Detect which cell encompasses the target text, then output its (x, y) center coordinate. 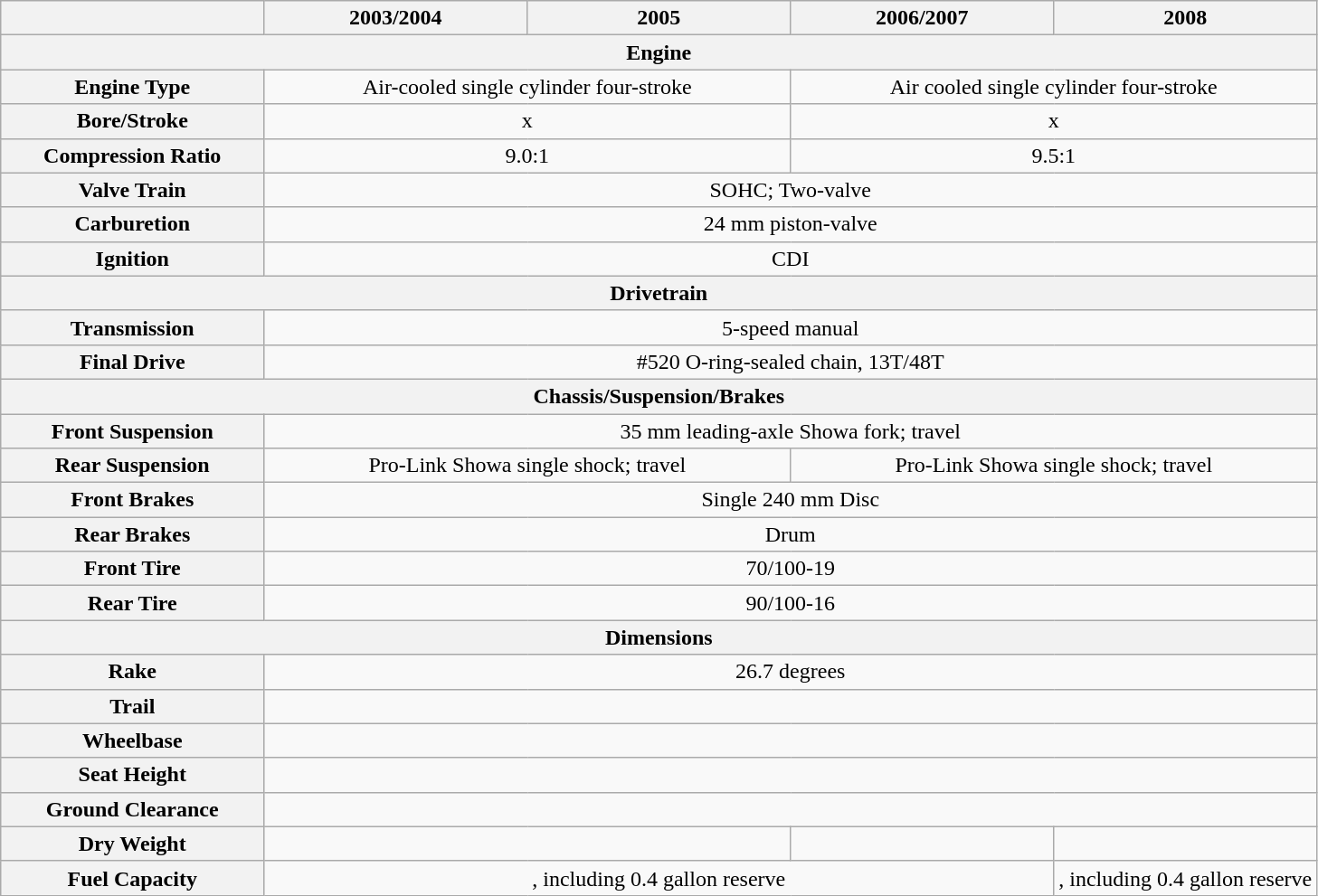
Wheelbase (132, 740)
Engine (659, 52)
#520 O-ring-sealed chain, 13T/48T (791, 362)
SOHC; Two-valve (791, 190)
Front Brakes (132, 500)
Engine Type (132, 87)
Front Tire (132, 569)
Chassis/Suspension/Brakes (659, 396)
Valve Train (132, 190)
Trail (132, 706)
Drivetrain (659, 293)
24 mm piston-valve (791, 224)
Rear Tire (132, 603)
Rear Brakes (132, 534)
9.5:1 (1054, 156)
Ground Clearance (132, 809)
2008 (1185, 18)
2003/2004 (396, 18)
2006/2007 (923, 18)
Carburetion (132, 224)
26.7 degrees (791, 672)
Front Suspension (132, 431)
35 mm leading-axle Showa fork; travel (791, 431)
CDI (791, 259)
Rake (132, 672)
Dry Weight (132, 844)
Single 240 mm Disc (791, 500)
Transmission (132, 327)
2005 (659, 18)
Air-cooled single cylinder four-stroke (527, 87)
5-speed manual (791, 327)
Drum (791, 534)
Final Drive (132, 362)
Dimensions (659, 637)
Ignition (132, 259)
Bore/Stroke (132, 121)
Air cooled single cylinder four-stroke (1054, 87)
Rear Suspension (132, 466)
70/100-19 (791, 569)
Fuel Capacity (132, 878)
Compression Ratio (132, 156)
90/100-16 (791, 603)
Seat Height (132, 775)
9.0:1 (527, 156)
